From the cell containing the given text, extract its center point as [X, Y] coordinate. 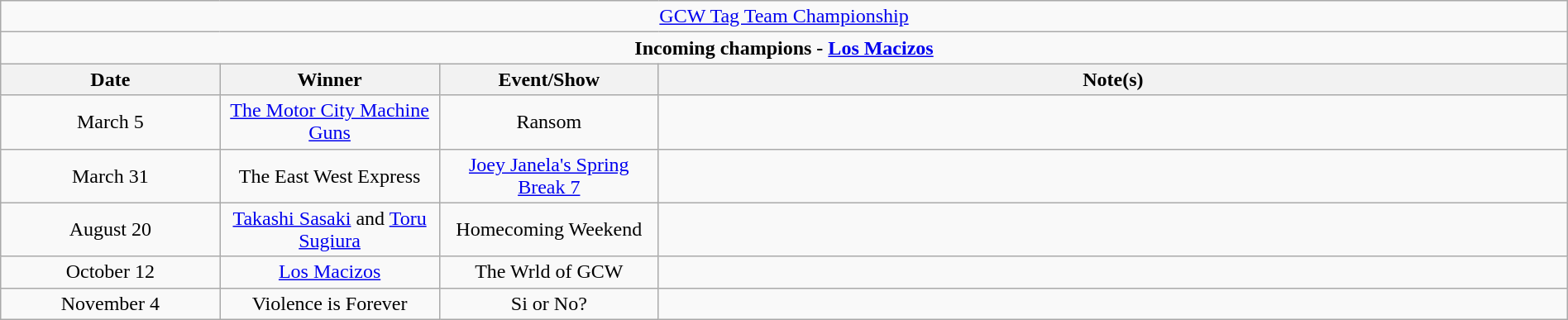
Violence is Forever [329, 303]
Date [111, 79]
March 5 [111, 122]
Winner [329, 79]
August 20 [111, 230]
Ransom [549, 122]
Joey Janela's Spring Break 7 [549, 175]
March 31 [111, 175]
Event/Show [549, 79]
Si or No? [549, 303]
Los Macizos [329, 272]
October 12 [111, 272]
Incoming champions - Los Macizos [784, 48]
The East West Express [329, 175]
The Wrld of GCW [549, 272]
Note(s) [1113, 79]
The Motor City Machine Guns [329, 122]
GCW Tag Team Championship [784, 17]
Homecoming Weekend [549, 230]
November 4 [111, 303]
Takashi Sasaki and Toru Sugiura [329, 230]
